Return the (x, y) coordinate for the center point of the cell that contains the specified text.  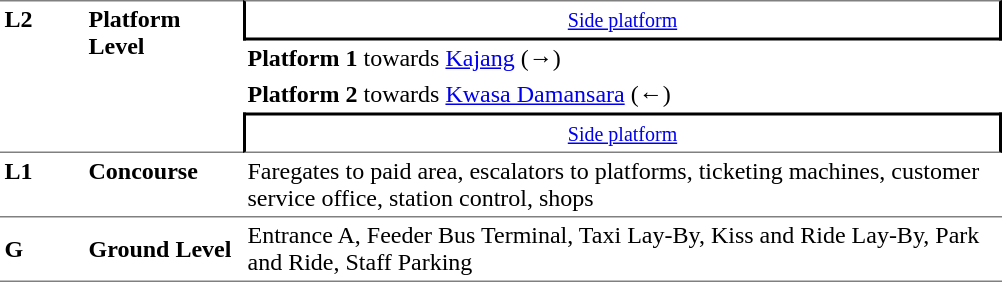
L1 (42, 185)
Platform 2 towards Kwasa Damansara (←) (622, 94)
Faregates to paid area, escalators to platforms, ticketing machines, customer service office, station control, shops (622, 185)
G (42, 250)
Concourse (164, 185)
Entrance A, Feeder Bus Terminal, Taxi Lay-By, Kiss and Ride Lay-By, Park and Ride, Staff Parking (622, 250)
Platform Level (164, 76)
L2 (42, 76)
Ground Level (164, 250)
Platform 1 towards Kajang (→) (622, 58)
